Return [X, Y] of the center of cell containing provided text 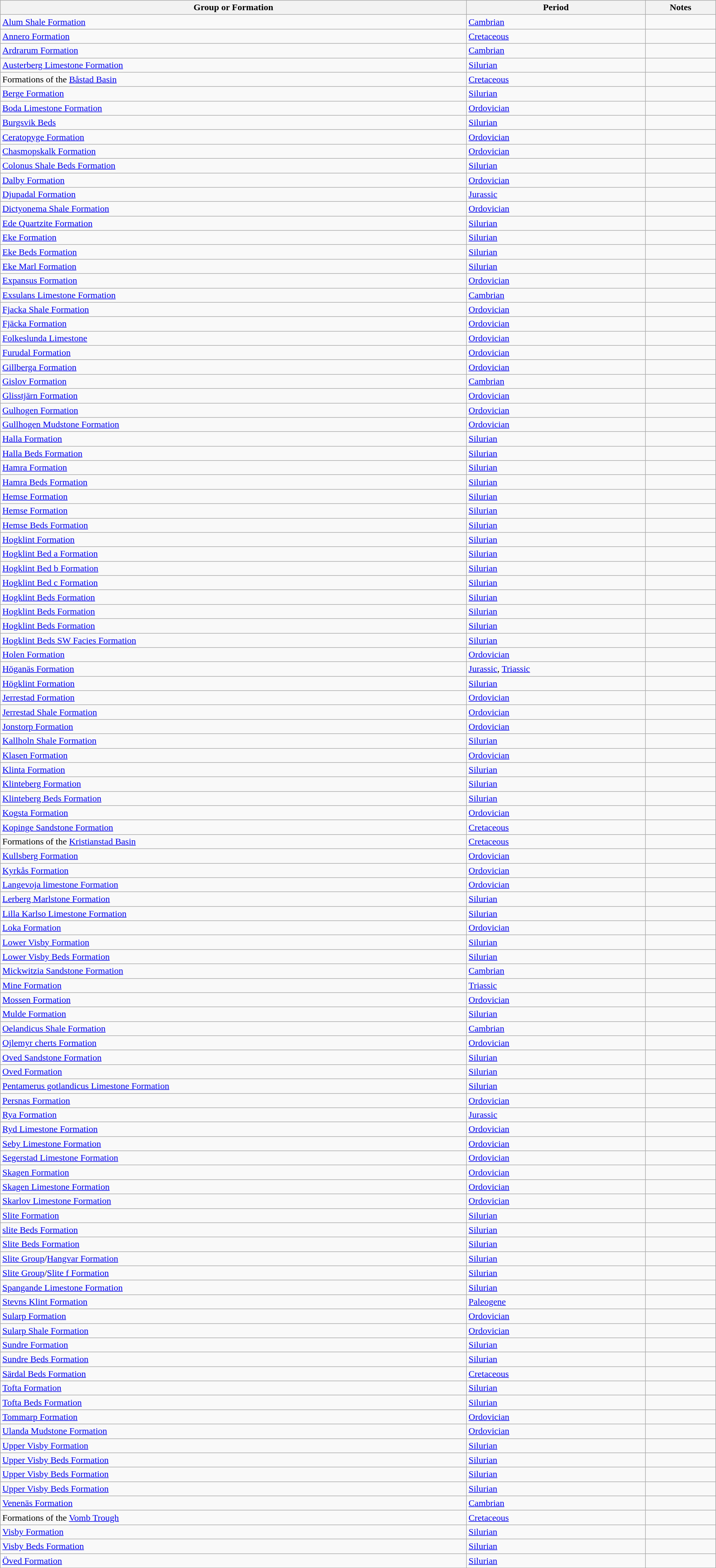
Furudal Formation [233, 353]
Gullhogen Mudstone Formation [233, 425]
Segerstad Limestone Formation [233, 1158]
Seby Limestone Formation [233, 1144]
Formations of the Båstad Basin [233, 79]
Tommarp Formation [233, 1417]
Ede Quartzite Formation [233, 223]
Jerrestad Formation [233, 698]
Slite Formation [233, 1215]
Ulanda Mudstone Formation [233, 1431]
Skagen Limestone Formation [233, 1187]
Lower Visby Formation [233, 942]
Fjacka Shale Formation [233, 309]
Exsulans Limestone Formation [233, 295]
Särdal Beds Formation [233, 1374]
slite Beds Formation [233, 1230]
Skarlov Limestone Formation [233, 1201]
Klinta Formation [233, 770]
Oved Formation [233, 1072]
Mine Formation [233, 985]
Lower Visby Beds Formation [233, 957]
Hogklint Formation [233, 540]
Slite Group/Slite f Formation [233, 1273]
Sularp Shale Formation [233, 1330]
Ryd Limestone Formation [233, 1129]
Upper Visby Formation [233, 1446]
Sularp Formation [233, 1316]
Period [556, 8]
Jerrestad Shale Formation [233, 712]
Höganäs Formation [233, 669]
Halla Formation [233, 439]
Colonus Shale Beds Formation [233, 165]
Jurassic, Triassic [556, 669]
Mulde Formation [233, 1014]
Hogklint Beds SW Facies Formation [233, 640]
Expansus Formation [233, 281]
Sundre Formation [233, 1345]
Oelandicus Shale Formation [233, 1028]
Klasen Formation [233, 755]
Berge Formation [233, 94]
Annero Formation [233, 36]
Chasmopskalk Formation [233, 151]
Hemse Beds Formation [233, 525]
Burgsvik Beds [233, 122]
Öved Formation [233, 1561]
Kallholn Shale Formation [233, 741]
Gulhogen Formation [233, 410]
Oved Sandstone Formation [233, 1057]
Hogklint Bed b Formation [233, 568]
Kullsberg Formation [233, 856]
Austerberg Limestone Formation [233, 65]
Notes [681, 8]
Triassic [556, 985]
Dalby Formation [233, 180]
Tofta Beds Formation [233, 1403]
Langevoja limestone Formation [233, 885]
Fjäcka Formation [233, 324]
Group or Formation [233, 8]
Tofta Formation [233, 1388]
Persnas Formation [233, 1101]
Visby Beds Formation [233, 1546]
Gillberga Formation [233, 367]
Eke Beds Formation [233, 252]
Kyrkås Formation [233, 870]
Formations of the Vomb Trough [233, 1517]
Klinteberg Beds Formation [233, 798]
Loka Formation [233, 928]
Spangande Limestone Formation [233, 1287]
Kopinge Sandstone Formation [233, 827]
Paleogene [556, 1302]
Jonstorp Formation [233, 727]
Ceratopyge Formation [233, 137]
Holen Formation [233, 655]
Slite Beds Formation [233, 1244]
Hamra Beds Formation [233, 482]
Hogklint Bed c Formation [233, 583]
Hogklint Bed a Formation [233, 554]
Formations of the Kristianstad Basin [233, 841]
Mickwitzia Sandstone Formation [233, 971]
Lerberg Marlstone Formation [233, 899]
Visby Formation [233, 1532]
Rya Formation [233, 1115]
Kogsta Formation [233, 813]
Halla Beds Formation [233, 453]
Slite Group/Hangvar Formation [233, 1259]
Boda Limestone Formation [233, 108]
Alum Shale Formation [233, 22]
Mossen Formation [233, 1000]
Pentamerus gotlandicus Limestone Formation [233, 1086]
Högklint Formation [233, 683]
Venenäs Formation [233, 1503]
Hamra Formation [233, 468]
Klinteberg Formation [233, 784]
Eke Formation [233, 238]
Sundre Beds Formation [233, 1359]
Dictyonema Shale Formation [233, 209]
Glisstjärn Formation [233, 396]
Ardrarum Formation [233, 51]
Skagen Formation [233, 1172]
Lilla Karlso Limestone Formation [233, 914]
Eke Marl Formation [233, 266]
Djupadal Formation [233, 195]
Ojlemyr cherts Formation [233, 1043]
Stevns Klint Formation [233, 1302]
Folkeslunda Limestone [233, 338]
Gislov Formation [233, 381]
